Identify which cell holds the provided text, then report its (X, Y) central coordinate. 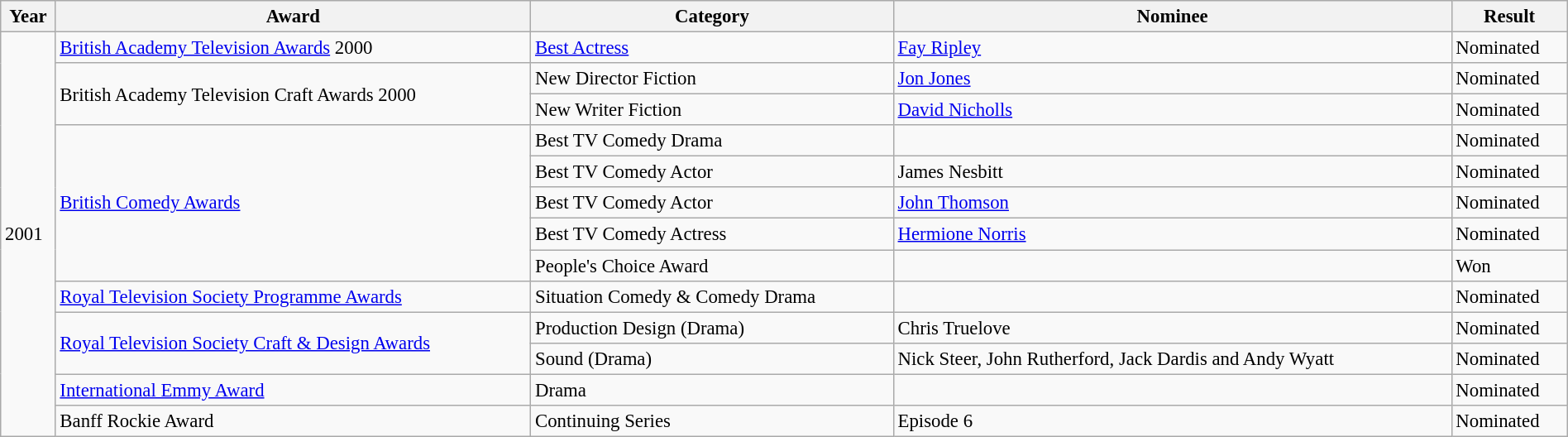
Best TV Comedy Drama (713, 141)
Hermione Norris (1173, 234)
Best Actress (713, 48)
John Thomson (1173, 203)
People's Choice Award (713, 266)
Category (713, 17)
Situation Comedy & Comedy Drama (713, 296)
Continuing Series (713, 421)
Drama (713, 390)
James Nesbitt (1173, 172)
Production Design (Drama) (713, 328)
2001 (28, 235)
Royal Television Society Programme Awards (293, 296)
British Academy Television Craft Awards 2000 (293, 94)
Award (293, 17)
Jon Jones (1173, 79)
British Comedy Awards (293, 203)
Banff Rockie Award (293, 421)
Year (28, 17)
Fay Ripley (1173, 48)
Result (1509, 17)
Royal Television Society Craft & Design Awards (293, 343)
Nominee (1173, 17)
British Academy Television Awards 2000 (293, 48)
New Writer Fiction (713, 110)
Won (1509, 266)
Episode 6 (1173, 421)
David Nicholls (1173, 110)
Nick Steer, John Rutherford, Jack Dardis and Andy Wyatt (1173, 358)
New Director Fiction (713, 79)
Sound (Drama) (713, 358)
Best TV Comedy Actress (713, 234)
International Emmy Award (293, 390)
Chris Truelove (1173, 328)
